Locate the cell with the specified text and output its (x, y) center coordinate. 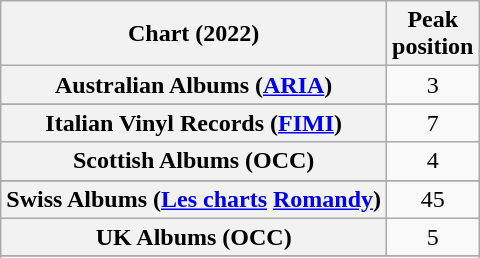
Italian Vinyl Records (FIMI) (194, 123)
UK Albums (OCC) (194, 237)
4 (433, 161)
45 (433, 199)
Scottish Albums (OCC) (194, 161)
5 (433, 237)
3 (433, 85)
Swiss Albums (Les charts Romandy) (194, 199)
7 (433, 123)
Australian Albums (ARIA) (194, 85)
Peakposition (433, 34)
Chart (2022) (194, 34)
